Detect which cell encompasses the target text, then output its (X, Y) center coordinate. 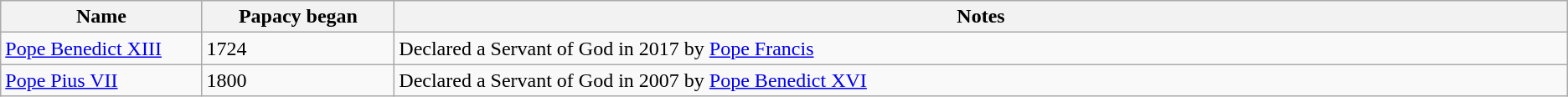
Notes (981, 17)
Name (101, 17)
Pope Pius VII (101, 80)
Pope Benedict XIII (101, 48)
Declared a Servant of God in 2017 by Pope Francis (981, 48)
Declared a Servant of God in 2007 by Pope Benedict XVI (981, 80)
1724 (298, 48)
1800 (298, 80)
Papacy began (298, 17)
